Identify which cell holds the provided text, then report its [x, y] central coordinate. 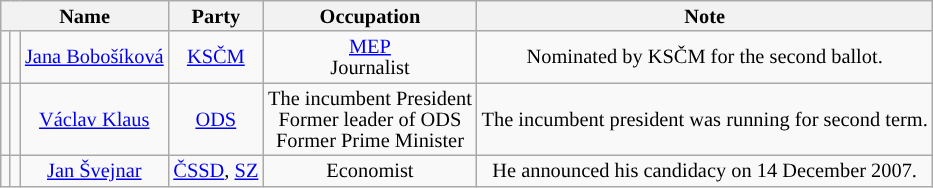
Economist [370, 170]
Václav Klaus [94, 120]
KSČM [216, 57]
Jana Bobošíková [94, 57]
Jan Švejnar [94, 170]
Name [85, 16]
The incumbent president was running for second term. [705, 120]
Nominated by KSČM for the second ballot. [705, 57]
Note [705, 16]
He announced his candidacy on 14 December 2007. [705, 170]
ČSSD, SZ [216, 170]
Occupation [370, 16]
MEPJournalist [370, 57]
The incumbent PresidentFormer leader of ODSFormer Prime Minister [370, 120]
Party [216, 16]
ODS [216, 120]
